Find where the given text appears and provide that cell's center as [x, y] coordinate. 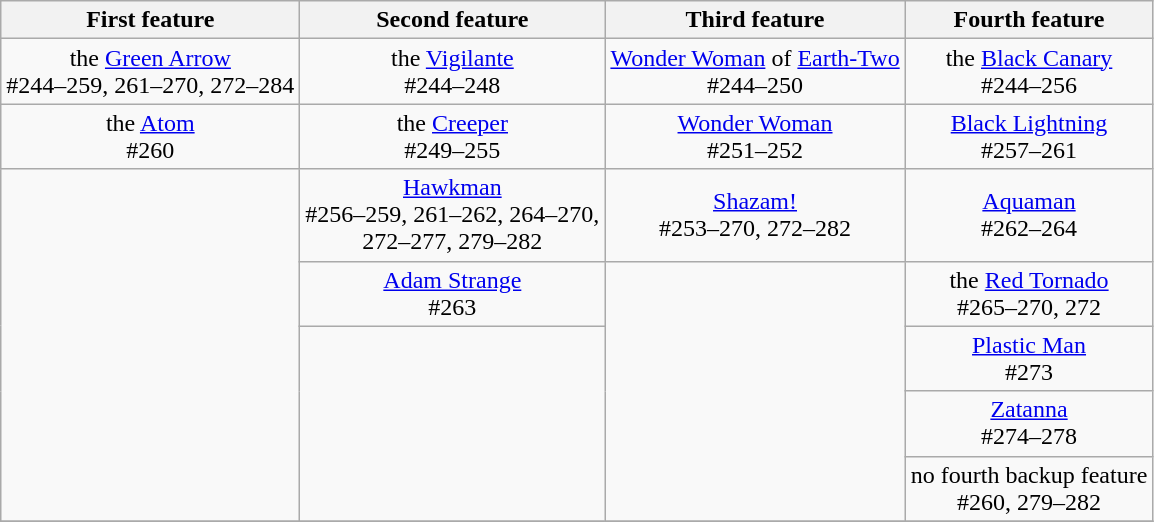
Wonder Woman of Earth-Two#244–250 [755, 72]
Aquaman#262–264 [1029, 215]
First feature [150, 20]
the Red Tornado#265–270, 272 [1029, 294]
Adam Strange#263 [452, 294]
Second feature [452, 20]
no fourth backup feature#260, 279–282 [1029, 488]
Wonder Woman#251–252 [755, 136]
Shazam!#253–270, 272–282 [755, 215]
the Black Canary#244–256 [1029, 72]
the Green Arrow#244–259, 261–270, 272–284 [150, 72]
the Atom#260 [150, 136]
the Vigilante#244–248 [452, 72]
Fourth feature [1029, 20]
the Creeper#249–255 [452, 136]
Third feature [755, 20]
Plastic Man#273 [1029, 358]
Zatanna#274–278 [1029, 424]
Hawkman#256–259, 261–262, 264–270, 272–277, 279–282 [452, 215]
Black Lightning#257–261 [1029, 136]
